Locate the cell with the specified text and output its [X, Y] center coordinate. 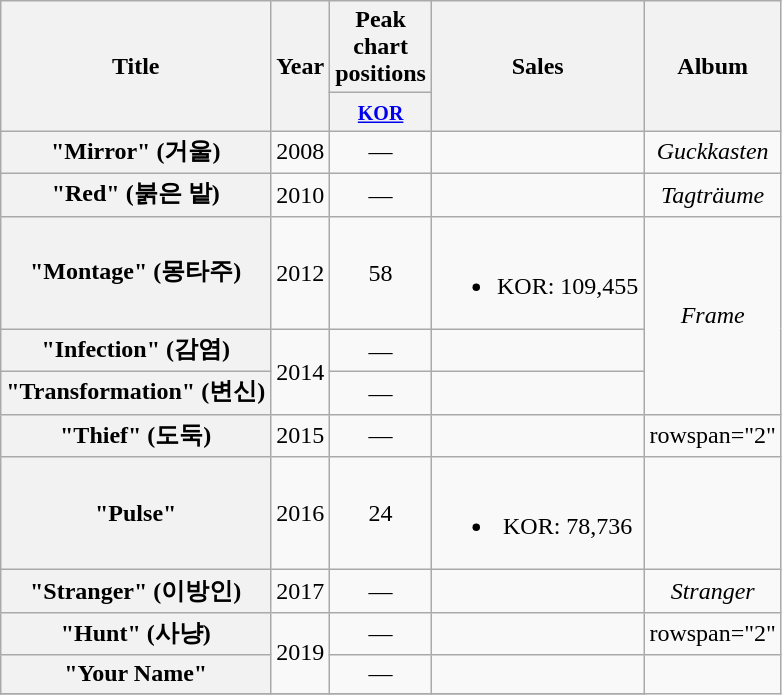
"Montage" (몽타주) [136, 272]
Year [300, 66]
2010 [300, 194]
2017 [300, 592]
KOR: 78,736 [537, 514]
Title [136, 66]
2016 [300, 514]
Album [713, 66]
"Transformation" (변신) [136, 394]
"Red" (붉은 밭) [136, 194]
Guckkasten [713, 152]
Frame [713, 315]
Peak chart positions [381, 47]
"Stranger" (이방인) [136, 592]
Sales [537, 66]
KOR [381, 112]
2019 [300, 652]
24 [381, 514]
"Thief" (도둑) [136, 436]
"Your Name" [136, 674]
2008 [300, 152]
Tagträume [713, 194]
"Infection" (감염) [136, 350]
2012 [300, 272]
2015 [300, 436]
2014 [300, 372]
"Mirror" (거울) [136, 152]
KOR: 109,455 [537, 272]
"Pulse" [136, 514]
Stranger [713, 592]
58 [381, 272]
"Hunt" (사냥) [136, 634]
